Detect which cell encompasses the target text, then output its (X, Y) center coordinate. 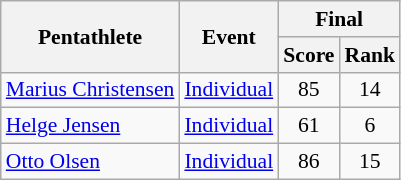
14 (370, 90)
Event (228, 36)
61 (308, 126)
Helge Jensen (90, 126)
86 (308, 162)
Score (308, 55)
85 (308, 90)
Rank (370, 55)
Otto Olsen (90, 162)
Marius Christensen (90, 90)
6 (370, 126)
Pentathlete (90, 36)
Final (339, 19)
15 (370, 162)
